For the text-containing cell, return its midpoint in (x, y) coordinate format. 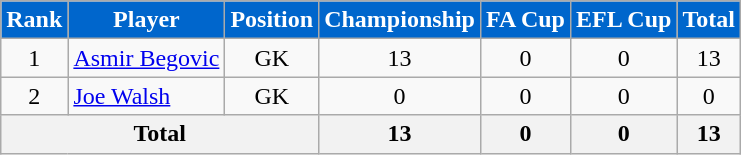
Position (272, 20)
Championship (400, 20)
Player (146, 20)
EFL Cup (623, 20)
Rank (34, 20)
Asmir Begovic (146, 58)
1 (34, 58)
FA Cup (525, 20)
Joe Walsh (146, 96)
2 (34, 96)
